Detect which cell encompasses the target text, then output its (x, y) center coordinate. 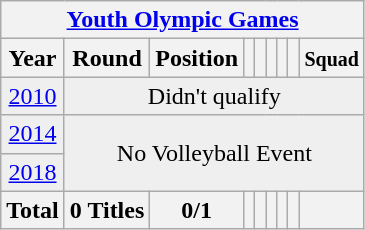
2018 (33, 172)
Squad (332, 58)
Youth Olympic Games (183, 20)
0/1 (197, 210)
2014 (33, 134)
No Volleyball Event (214, 153)
Didn't qualify (214, 96)
Year (33, 58)
Position (197, 58)
0 Titles (107, 210)
Total (33, 210)
Round (107, 58)
2010 (33, 96)
